Extract the [x, y] coordinate from the center of the cell holding the provided text.  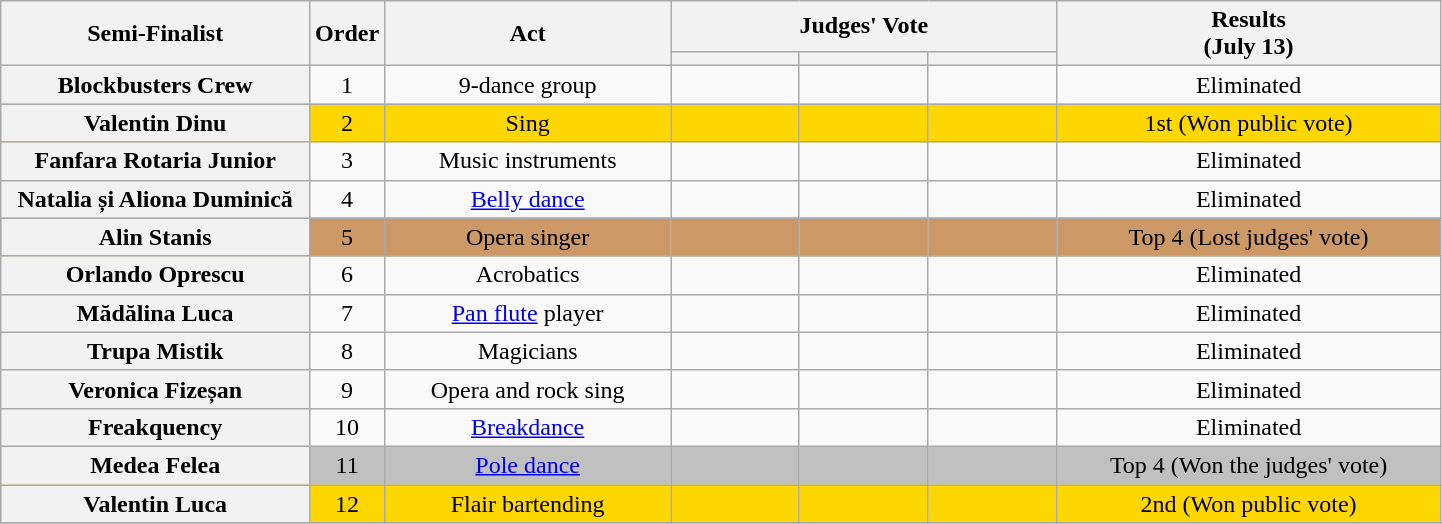
7 [348, 313]
Order [348, 34]
6 [348, 275]
Sing [528, 123]
Pole dance [528, 465]
Opera and rock sing [528, 389]
11 [348, 465]
10 [348, 427]
9-dance group [528, 85]
Flair bartending [528, 503]
2nd (Won public vote) [1248, 503]
1st (Won public vote) [1248, 123]
Opera singer [528, 237]
Natalia și Aliona Duminică [156, 199]
Top 4 (Lost judges' vote) [1248, 237]
12 [348, 503]
Trupa Mistik [156, 351]
2 [348, 123]
Breakdance [528, 427]
Veronica Fizeșan [156, 389]
Top 4 (Won the judges' vote) [1248, 465]
Mădălina Luca [156, 313]
Fanfara Rotaria Junior [156, 161]
Pan flute player [528, 313]
Acrobatics [528, 275]
Belly dance [528, 199]
Alin Stanis [156, 237]
9 [348, 389]
Orlando Oprescu [156, 275]
Blockbusters Crew [156, 85]
Semi-Finalist [156, 34]
Valentin Luca [156, 503]
Results (July 13) [1248, 34]
5 [348, 237]
3 [348, 161]
Valentin Dinu [156, 123]
Freakquency [156, 427]
Act [528, 34]
4 [348, 199]
Music instruments [528, 161]
8 [348, 351]
1 [348, 85]
Judges' Vote [864, 26]
Medea Felea [156, 465]
Magicians [528, 351]
